Determine the [X, Y] coordinate at the center of the cell enclosing the given text.  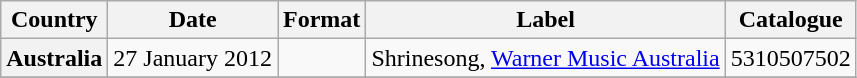
Catalogue [790, 20]
Format [322, 20]
Shrinesong, Warner Music Australia [546, 58]
Date [193, 20]
Country [54, 20]
27 January 2012 [193, 58]
Australia [54, 58]
5310507502 [790, 58]
Label [546, 20]
